Detect which cell encompasses the target text, then output its (x, y) center coordinate. 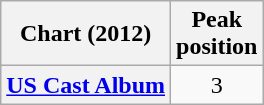
Peakposition (217, 34)
Chart (2012) (86, 34)
US Cast Album (86, 85)
3 (217, 85)
